Find where the given text appears and provide that cell's center as (x, y) coordinate. 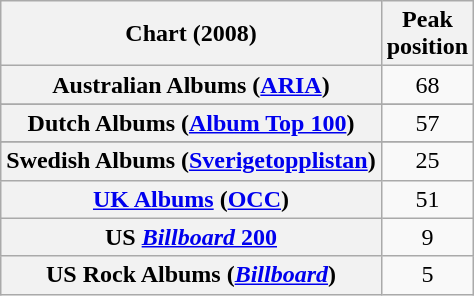
US Billboard 200 (191, 237)
Dutch Albums (Album Top 100) (191, 123)
US Rock Albums (Billboard) (191, 275)
5 (427, 275)
Chart (2008) (191, 34)
Peakposition (427, 34)
68 (427, 85)
51 (427, 199)
9 (427, 237)
Swedish Albums (Sverigetopplistan) (191, 161)
57 (427, 123)
25 (427, 161)
Australian Albums (ARIA) (191, 85)
UK Albums (OCC) (191, 199)
